Find where the given text appears and provide that cell's center as [x, y] coordinate. 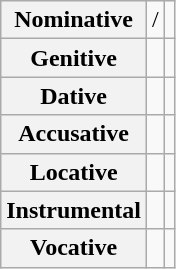
Accusative [74, 134]
Instrumental [74, 210]
Genitive [74, 58]
/ [155, 20]
Vocative [74, 248]
Locative [74, 172]
Nominative [74, 20]
Dative [74, 96]
